Return (x, y) of the center of cell containing provided text 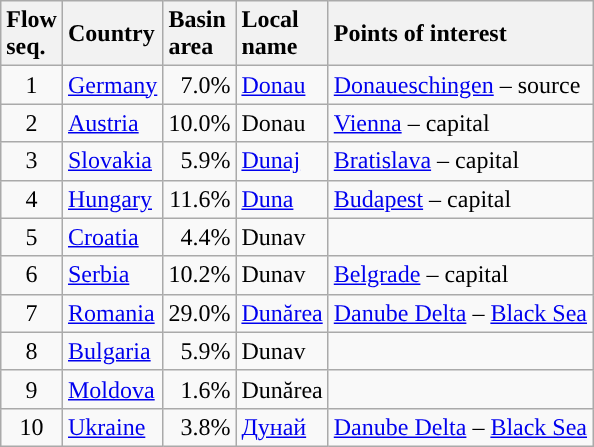
3.8% (200, 427)
29.0% (200, 313)
4.4% (200, 237)
10.2% (200, 275)
Hungary (112, 199)
Дунай (282, 427)
Points of interest (460, 34)
6 (32, 275)
Localname (282, 34)
Bulgaria (112, 351)
Bratislava – capital (460, 161)
Serbia (112, 275)
Basinarea (200, 34)
7.0% (200, 85)
2 (32, 123)
Austria (112, 123)
7 (32, 313)
Belgrade – capital (460, 275)
Vienna – capital (460, 123)
Croatia (112, 237)
4 (32, 199)
Moldova (112, 389)
11.6% (200, 199)
Duna (282, 199)
8 (32, 351)
Dunaj (282, 161)
1 (32, 85)
Romania (112, 313)
Slovakia (112, 161)
3 (32, 161)
10.0% (200, 123)
Germany (112, 85)
10 (32, 427)
5 (32, 237)
9 (32, 389)
Country (112, 34)
1.6% (200, 389)
Flowseq. (32, 34)
Budapest – capital (460, 199)
Donaueschingen – source (460, 85)
Ukraine (112, 427)
